Scan for the cell matching the given text and deliver its [X, Y] coordinate at center. 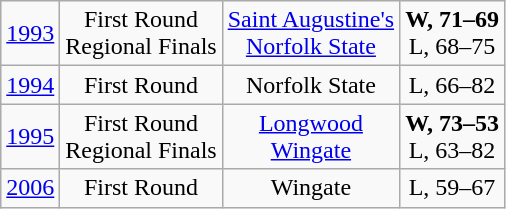
L, 59–67 [452, 188]
2006 [30, 188]
Norfolk State [310, 85]
1994 [30, 85]
1993 [30, 34]
Saint Augustine'sNorfolk State [310, 34]
W, 73–53L, 63–82 [452, 136]
W, 71–69L, 68–75 [452, 34]
1995 [30, 136]
LongwoodWingate [310, 136]
L, 66–82 [452, 85]
Wingate [310, 188]
